Locate the cell with the specified text and output its [x, y] center coordinate. 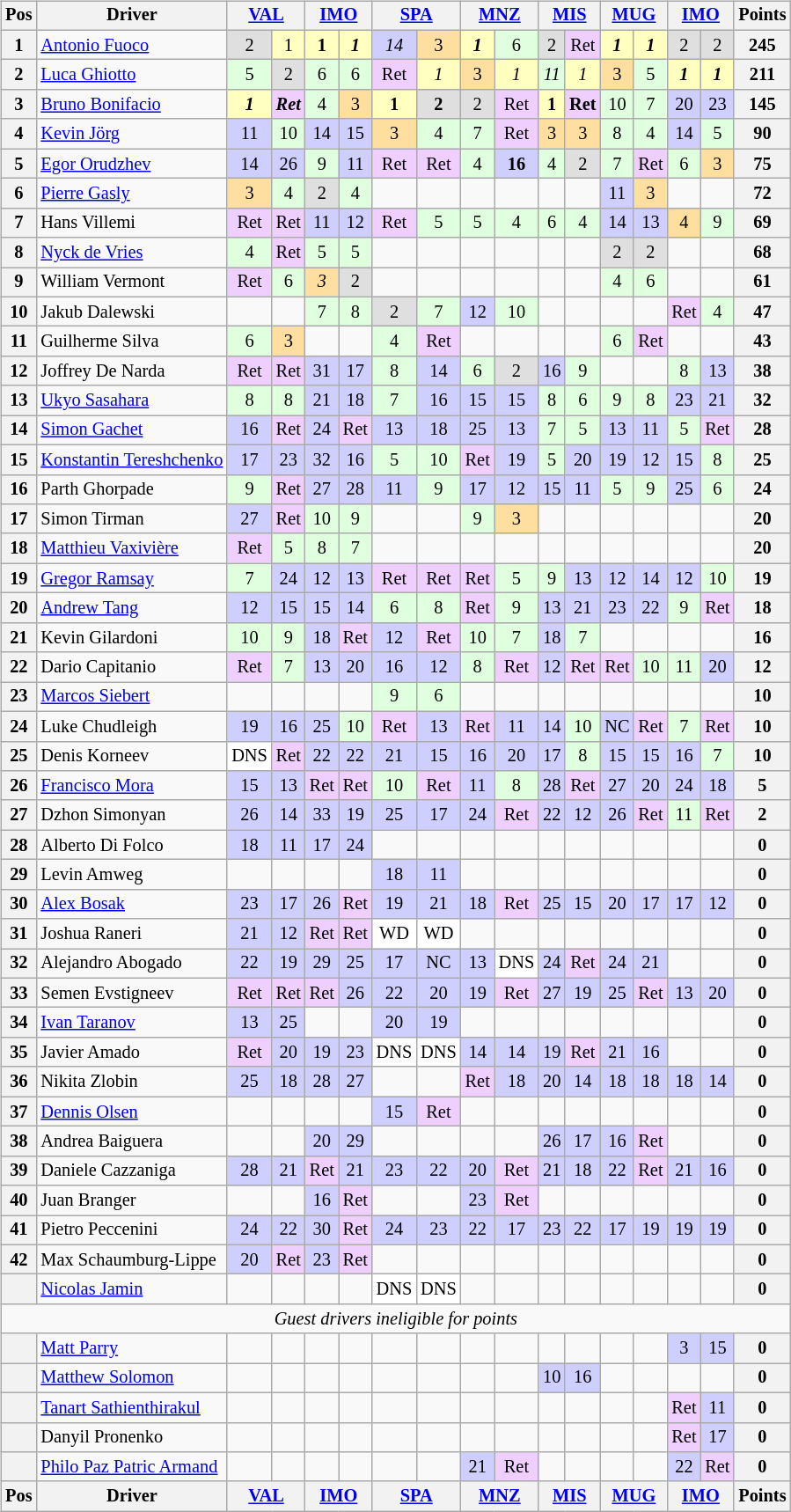
Semen Evstigneev [132, 993]
61 [762, 283]
Hans Villemi [132, 223]
Andrea Baiguera [132, 1141]
Alex Bosak [132, 904]
Antonio Fuoco [132, 45]
Ivan Taranov [132, 1023]
68 [762, 253]
Luke Chudleigh [132, 726]
Simon Gachet [132, 430]
Dario Capitanio [132, 667]
Daniele Cazzaniga [132, 1171]
37 [18, 1112]
36 [18, 1082]
Joshua Raneri [132, 934]
Matt Parry [132, 1348]
Matthieu Vaxivière [132, 548]
Matthew Solomon [132, 1378]
Ukyo Sasahara [132, 400]
Simon Tirman [132, 519]
Gregor Ramsay [132, 578]
43 [762, 341]
Danyil Pronenko [132, 1437]
245 [762, 45]
35 [18, 1053]
Parth Ghorpade [132, 489]
Dennis Olsen [132, 1112]
211 [762, 75]
41 [18, 1230]
Pierre Gasly [132, 194]
42 [18, 1259]
Nicolas Jamin [132, 1289]
Francisco Mora [132, 786]
90 [762, 134]
Kevin Jörg [132, 134]
75 [762, 164]
47 [762, 312]
Jakub Dalewski [132, 312]
Juan Branger [132, 1200]
Marcos Siebert [132, 697]
Egor Orudzhev [132, 164]
40 [18, 1200]
72 [762, 194]
Guilherme Silva [132, 341]
39 [18, 1171]
Konstantin Tereshchenko [132, 459]
Guest drivers ineligible for points [396, 1319]
Levin Amweg [132, 875]
Luca Ghiotto [132, 75]
Alberto Di Folco [132, 845]
34 [18, 1023]
Alejandro Abogado [132, 964]
Denis Korneev [132, 756]
69 [762, 223]
145 [762, 105]
Nikita Zlobin [132, 1082]
Andrew Tang [132, 608]
Kevin Gilardoni [132, 637]
Tanart Sathienthirakul [132, 1407]
Philo Paz Patric Armand [132, 1467]
William Vermont [132, 283]
Nyck de Vries [132, 253]
Bruno Bonifacio [132, 105]
Max Schaumburg-Lippe [132, 1259]
Javier Amado [132, 1053]
Joffrey De Narda [132, 371]
Pietro Peccenini [132, 1230]
Dzhon Simonyan [132, 815]
